Detect which cell encompasses the target text, then output its [X, Y] center coordinate. 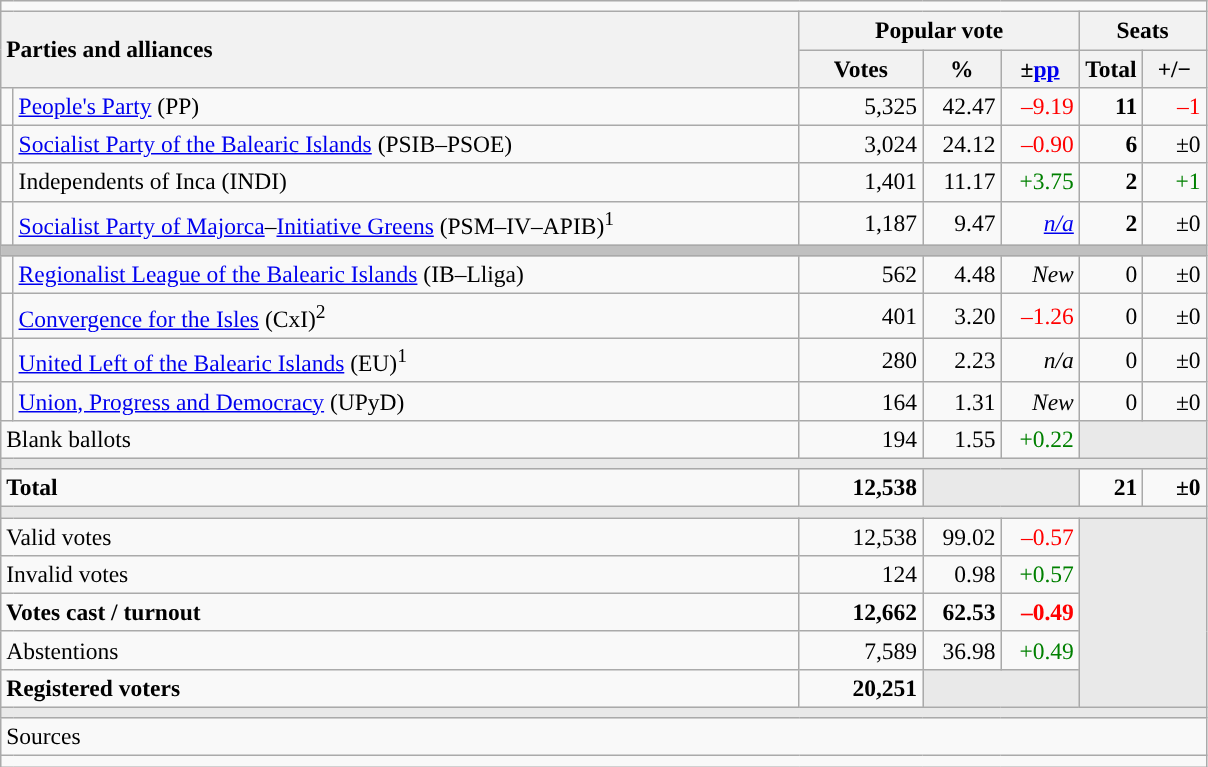
164 [860, 401]
20,251 [860, 688]
401 [860, 316]
6 [1110, 144]
124 [860, 574]
1,401 [860, 182]
Socialist Party of Majorca–Initiative Greens (PSM–IV–APIB)1 [406, 223]
+0.57 [1040, 574]
People's Party (PP) [406, 106]
194 [860, 439]
0.98 [961, 574]
62.53 [961, 612]
4.48 [961, 275]
% [961, 68]
Convergence for the Isles (CxI)2 [406, 316]
11 [1110, 106]
Socialist Party of the Balearic Islands (PSIB–PSOE) [406, 144]
Regionalist League of the Balearic Islands (IB–Lliga) [406, 275]
+/− [1174, 68]
+0.49 [1040, 650]
–1 [1174, 106]
42.47 [961, 106]
3,024 [860, 144]
280 [860, 360]
2.23 [961, 360]
Sources [604, 737]
Invalid votes [400, 574]
+0.22 [1040, 439]
±pp [1040, 68]
Votes cast / turnout [400, 612]
1.55 [961, 439]
–0.57 [1040, 536]
12,662 [860, 612]
Union, Progress and Democracy (UPyD) [406, 401]
1.31 [961, 401]
–0.49 [1040, 612]
Registered voters [400, 688]
11.17 [961, 182]
Parties and alliances [400, 49]
Independents of Inca (INDI) [406, 182]
Votes [860, 68]
99.02 [961, 536]
36.98 [961, 650]
+3.75 [1040, 182]
Valid votes [400, 536]
Abstentions [400, 650]
21 [1110, 488]
–0.90 [1040, 144]
9.47 [961, 223]
+1 [1174, 182]
24.12 [961, 144]
United Left of the Balearic Islands (EU)1 [406, 360]
1,187 [860, 223]
Blank ballots [400, 439]
–9.19 [1040, 106]
–1.26 [1040, 316]
Popular vote [939, 30]
3.20 [961, 316]
562 [860, 275]
5,325 [860, 106]
7,589 [860, 650]
Seats [1142, 30]
